Provide the (X, Y) coordinate of the cell's center where the given text is located.  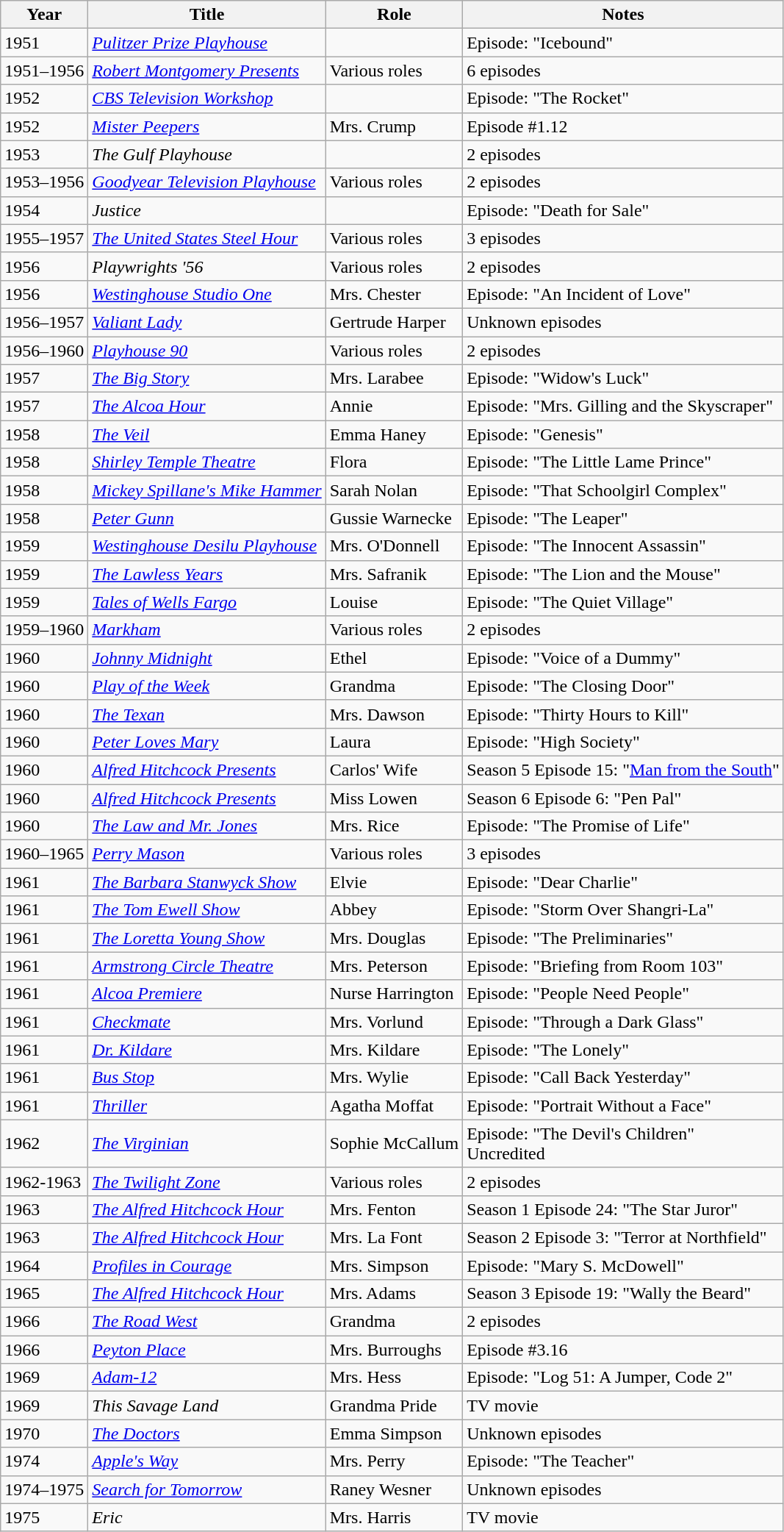
Season 5 Episode 15: "Man from the South" (623, 770)
1953 (44, 154)
Season 3 Episode 19: "Wally the Beard" (623, 1294)
Dr. Kildare (207, 1050)
Episode: "Call Back Yesterday" (623, 1078)
Mrs. Chester (394, 294)
Annie (394, 407)
Episode: "The Quiet Village" (623, 602)
1960–1965 (44, 854)
Episode: "Storm Over Shangri-La" (623, 910)
Episode: "Icebound" (623, 43)
1962-1963 (44, 1181)
The Law and Mr. Jones (207, 826)
Episode: "An Incident of Love" (623, 294)
Perry Mason (207, 854)
Episode: "Genesis" (623, 434)
Episode: "The Rocket" (623, 99)
The Veil (207, 434)
Valiant Lady (207, 322)
Flora (394, 462)
Justice (207, 210)
The Lawless Years (207, 574)
The Alcoa Hour (207, 407)
Gertrude Harper (394, 322)
Mrs. Adams (394, 1294)
Episode: "The Promise of Life" (623, 826)
Episode: "High Society" (623, 742)
Grandma Pride (394, 1406)
Year (44, 15)
Emma Haney (394, 434)
Mrs. Hess (394, 1378)
Markham (207, 630)
1959–1960 (44, 630)
Episode: "The Lion and the Mouse" (623, 574)
Mrs. Fenton (394, 1209)
Episode: "The Innocent Assassin" (623, 546)
Mrs. Kildare (394, 1050)
Search for Tomorrow (207, 1489)
The Big Story (207, 379)
Emma Simpson (394, 1433)
Episode #3.16 (623, 1350)
Alcoa Premiere (207, 994)
Episode: "Mary S. McDowell" (623, 1265)
Shirley Temple Theatre (207, 462)
Goodyear Television Playhouse (207, 182)
Episode: "The Leaper" (623, 518)
Carlos' Wife (394, 770)
Thriller (207, 1106)
Mrs. Peterson (394, 966)
The Twilight Zone (207, 1181)
Pulitzer Prize Playhouse (207, 43)
Sarah Nolan (394, 490)
This Savage Land (207, 1406)
Sophie McCallum (394, 1144)
Louise (394, 602)
1970 (44, 1433)
Miss Lowen (394, 798)
1955–1957 (44, 238)
Episode: "The Lonely" (623, 1050)
The Barbara Stanwyck Show (207, 882)
6 episodes (623, 71)
1951–1956 (44, 71)
The Virginian (207, 1144)
Elvie (394, 882)
Episode: "People Need People" (623, 994)
Episode: "Death for Sale" (623, 210)
The United States Steel Hour (207, 238)
The Texan (207, 714)
Episode: "Log 51: A Jumper, Code 2" (623, 1378)
Apple's Way (207, 1461)
Westinghouse Studio One (207, 294)
Playhouse 90 (207, 351)
Playwrights '56 (207, 266)
Peyton Place (207, 1350)
Episode: "Voice of a Dummy" (623, 658)
The Tom Ewell Show (207, 910)
Episode: "The Preliminaries" (623, 938)
Mrs. Rice (394, 826)
Episode: "Thirty Hours to Kill" (623, 714)
Episode: "Briefing from Room 103" (623, 966)
Mrs. Safranik (394, 574)
Robert Montgomery Presents (207, 71)
Episode: "Portrait Without a Face" (623, 1106)
1975 (44, 1517)
1951 (44, 43)
Peter Loves Mary (207, 742)
1956–1957 (44, 322)
Mrs. Perry (394, 1461)
The Gulf Playhouse (207, 154)
Mrs. Burroughs (394, 1350)
Raney Wesner (394, 1489)
Episode: "The Teacher" (623, 1461)
Mrs. Crump (394, 126)
Mrs. La Font (394, 1237)
Ethel (394, 658)
Mrs. Simpson (394, 1265)
Mrs. Vorlund (394, 1022)
Notes (623, 15)
1953–1956 (44, 182)
The Road West (207, 1322)
Episode: "Through a Dark Glass" (623, 1022)
Season 2 Episode 3: "Terror at Northfield" (623, 1237)
Peter Gunn (207, 518)
Agatha Moffat (394, 1106)
Episode: "The Little Lame Prince" (623, 462)
Mrs. Douglas (394, 938)
The Loretta Young Show (207, 938)
CBS Television Workshop (207, 99)
Episode: "Mrs. Gilling and the Skyscraper" (623, 407)
Johnny Midnight (207, 658)
Mrs. Harris (394, 1517)
Mrs. Larabee (394, 379)
Mrs. Dawson (394, 714)
Episode: "Dear Charlie" (623, 882)
Armstrong Circle Theatre (207, 966)
Episode: "Widow's Luck" (623, 379)
Gussie Warnecke (394, 518)
Role (394, 15)
Eric (207, 1517)
1974–1975 (44, 1489)
1954 (44, 210)
Mrs. Wylie (394, 1078)
Episode: "That Schoolgirl Complex" (623, 490)
Nurse Harrington (394, 994)
Adam-12 (207, 1378)
Title (207, 15)
Season 1 Episode 24: "The Star Juror" (623, 1209)
Play of the Week (207, 686)
Checkmate (207, 1022)
The Doctors (207, 1433)
Abbey (394, 910)
1956–1960 (44, 351)
Mrs. O'Donnell (394, 546)
Episode: "The Devil's Children"Uncredited (623, 1144)
1962 (44, 1144)
Mickey Spillane's Mike Hammer (207, 490)
Bus Stop (207, 1078)
Profiles in Courage (207, 1265)
1964 (44, 1265)
Episode #1.12 (623, 126)
Laura (394, 742)
Episode: "The Closing Door" (623, 686)
1974 (44, 1461)
1965 (44, 1294)
Season 6 Episode 6: "Pen Pal" (623, 798)
Mister Peepers (207, 126)
Tales of Wells Fargo (207, 602)
Westinghouse Desilu Playhouse (207, 546)
